Identify which cell holds the provided text, then report its [x, y] central coordinate. 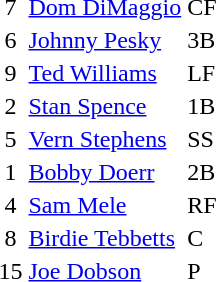
Bobby Doerr [105, 172]
Johnny Pesky [105, 40]
Vern Stephens [105, 139]
Birdie Tebbetts [105, 238]
Sam Mele [105, 205]
Ted Williams [105, 73]
Stan Spence [105, 106]
